Extract the [X, Y] coordinate from the center of the cell holding the provided text.  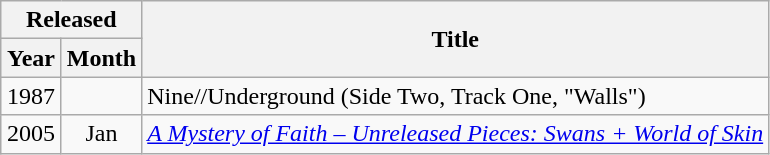
Nine//Underground (Side Two, Track One, "Walls") [456, 96]
Jan [101, 134]
Title [456, 39]
Released [72, 20]
Year [32, 58]
2005 [32, 134]
1987 [32, 96]
Month [101, 58]
A Mystery of Faith – Unreleased Pieces: Swans + World of Skin [456, 134]
